Capture the cell that displays the provided text and extract its [X, Y] central coordinate. 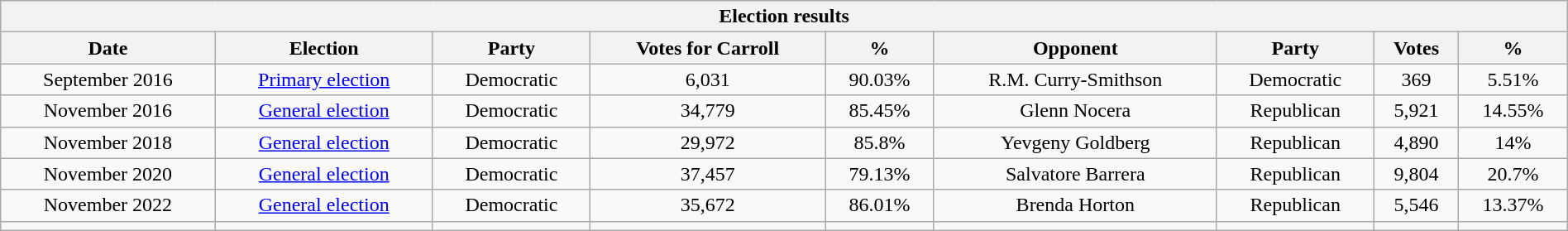
37,457 [708, 174]
Date [108, 48]
85.8% [880, 142]
20.7% [1513, 174]
Glenn Nocera [1075, 111]
14% [1513, 142]
4,890 [1416, 142]
5.51% [1513, 79]
Brenda Horton [1075, 205]
Election results [784, 17]
369 [1416, 79]
13.37% [1513, 205]
November 2016 [108, 111]
November 2020 [108, 174]
R.M. Curry-Smithson [1075, 79]
Votes [1416, 48]
34,779 [708, 111]
November 2018 [108, 142]
November 2022 [108, 205]
Opponent [1075, 48]
6,031 [708, 79]
Yevgeny Goldberg [1075, 142]
14.55% [1513, 111]
35,672 [708, 205]
5,921 [1416, 111]
Election [324, 48]
9,804 [1416, 174]
29,972 [708, 142]
Salvatore Barrera [1075, 174]
5,546 [1416, 205]
Primary election [324, 79]
September 2016 [108, 79]
85.45% [880, 111]
90.03% [880, 79]
79.13% [880, 174]
86.01% [880, 205]
Votes for Carroll [708, 48]
